Extract the (X, Y) coordinate from the center of the cell holding the provided text.  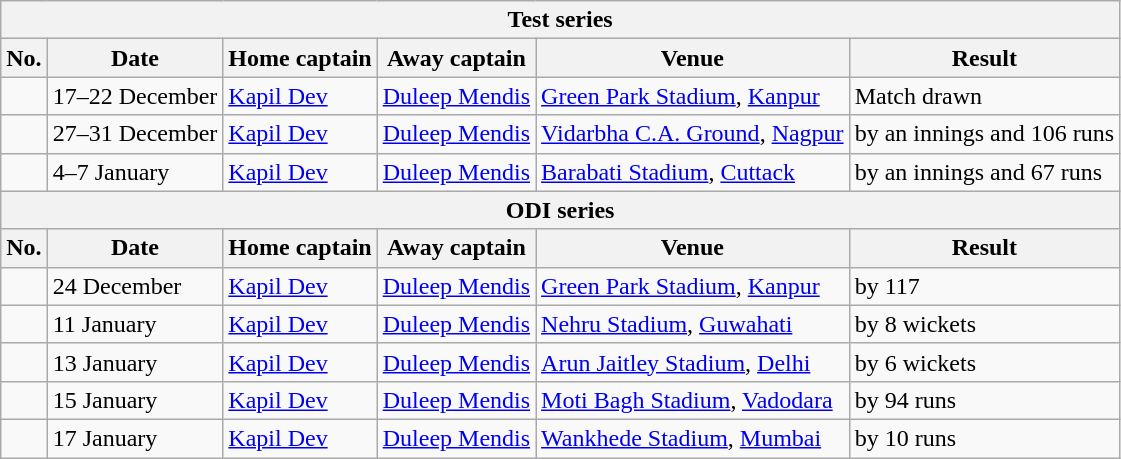
24 December (135, 286)
Test series (560, 20)
Vidarbha C.A. Ground, Nagpur (693, 134)
Arun Jaitley Stadium, Delhi (693, 362)
by 6 wickets (984, 362)
11 January (135, 324)
Match drawn (984, 96)
27–31 December (135, 134)
Wankhede Stadium, Mumbai (693, 438)
Barabati Stadium, Cuttack (693, 172)
by 10 runs (984, 438)
by 117 (984, 286)
Nehru Stadium, Guwahati (693, 324)
17–22 December (135, 96)
4–7 January (135, 172)
by 8 wickets (984, 324)
15 January (135, 400)
ODI series (560, 210)
13 January (135, 362)
Moti Bagh Stadium, Vadodara (693, 400)
by 94 runs (984, 400)
by an innings and 67 runs (984, 172)
17 January (135, 438)
by an innings and 106 runs (984, 134)
